Identify which cell holds the provided text, then report its [X, Y] central coordinate. 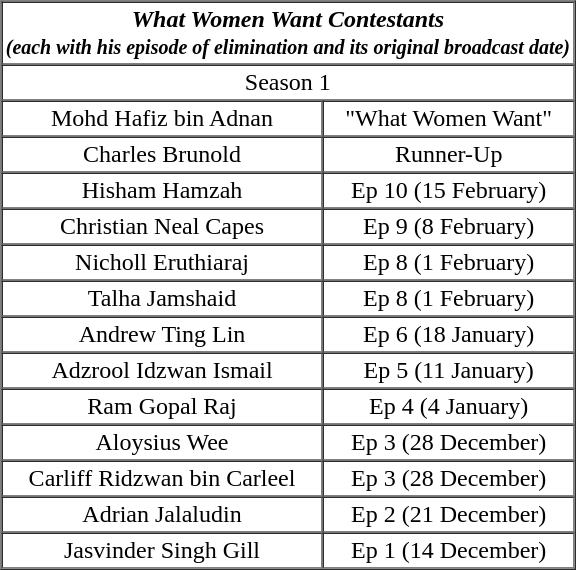
Mohd Hafiz bin Adnan [162, 118]
Carliff Ridzwan bin Carleel [162, 478]
Ep 5 (11 January) [449, 370]
What Women Want Contestants(each with his episode of elimination and its original broadcast date) [288, 34]
Ep 10 (15 February) [449, 190]
Ep 4 (4 January) [449, 406]
Christian Neal Capes [162, 226]
Runner-Up [449, 154]
Jasvinder Singh Gill [162, 550]
Aloysius Wee [162, 442]
Ep 1 (14 December) [449, 550]
Talha Jamshaid [162, 298]
Andrew Ting Lin [162, 334]
"What Women Want" [449, 118]
Adrian Jalaludin [162, 514]
Ep 6 (18 January) [449, 334]
Hisham Hamzah [162, 190]
Ep 9 (8 February) [449, 226]
Nicholl Eruthiaraj [162, 262]
Season 1 [288, 82]
Adzrool Idzwan Ismail [162, 370]
Charles Brunold [162, 154]
Ram Gopal Raj [162, 406]
Ep 2 (21 December) [449, 514]
